From the cell containing the given text, extract its center point as (X, Y) coordinate. 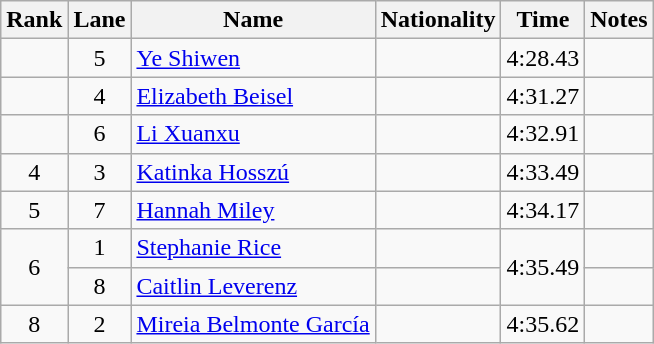
2 (100, 324)
Hannah Miley (253, 210)
Nationality (438, 20)
Stephanie Rice (253, 248)
Katinka Hosszú (253, 172)
Time (543, 20)
Ye Shiwen (253, 58)
Name (253, 20)
4:32.91 (543, 134)
4:35.62 (543, 324)
Caitlin Leverenz (253, 286)
1 (100, 248)
4:33.49 (543, 172)
Rank (34, 20)
Li Xuanxu (253, 134)
4:34.17 (543, 210)
4:28.43 (543, 58)
Mireia Belmonte García (253, 324)
Lane (100, 20)
4:31.27 (543, 96)
7 (100, 210)
Elizabeth Beisel (253, 96)
Notes (619, 20)
3 (100, 172)
4:35.49 (543, 267)
